Pinpoint the cell where the given text exists, returning its (X, Y) midpoint coordinate. 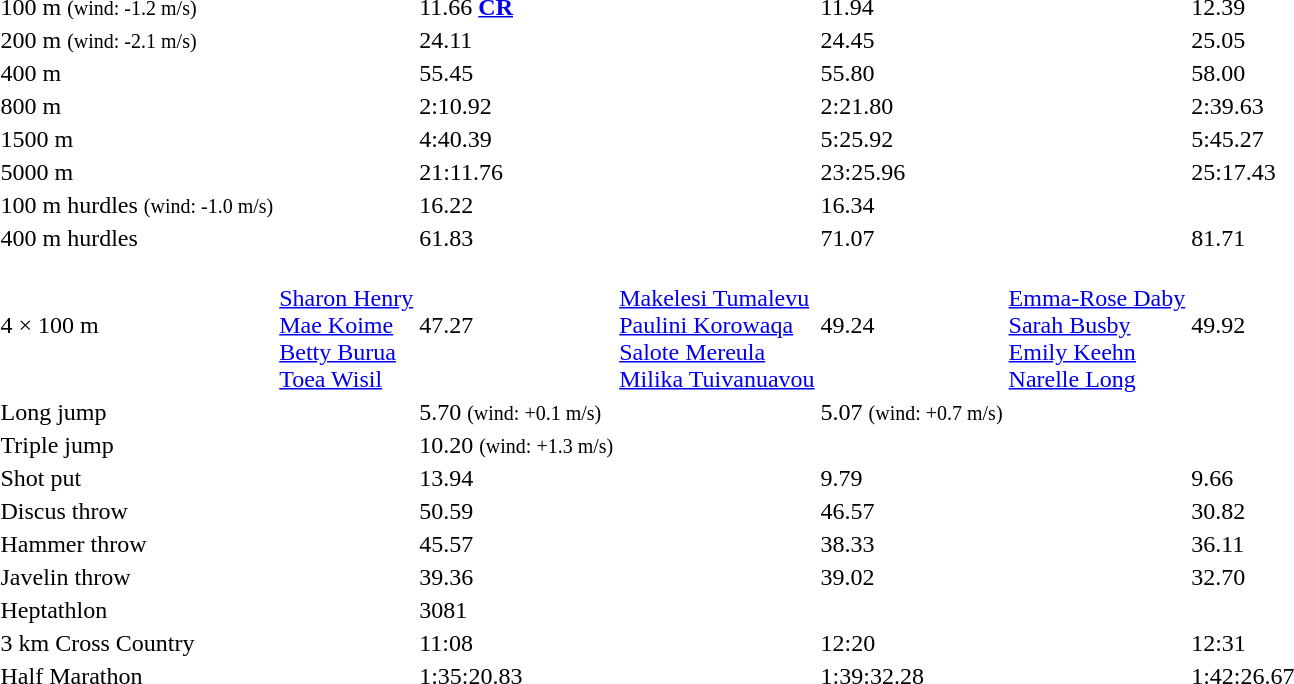
55.80 (912, 73)
10.20 (wind: +1.3 m/s) (516, 445)
23:25.96 (912, 172)
13.94 (516, 478)
Sharon Henry Mae Koime Betty Burua Toea Wisil (346, 325)
50.59 (516, 511)
21:11.76 (516, 172)
Makelesi Tumalevu Paulini Korowaqa Salote Mereula Milika Tuivanuavou (717, 325)
39.02 (912, 577)
61.83 (516, 238)
16.34 (912, 205)
47.27 (516, 325)
5.07 (wind: +0.7 m/s) (912, 412)
24.45 (912, 40)
4:40.39 (516, 139)
3081 (516, 610)
45.57 (516, 544)
38.33 (912, 544)
2:21.80 (912, 106)
16.22 (516, 205)
46.57 (912, 511)
12:20 (912, 643)
71.07 (912, 238)
11:08 (516, 643)
24.11 (516, 40)
2:10.92 (516, 106)
5.70 (wind: +0.1 m/s) (516, 412)
39.36 (516, 577)
9.79 (912, 478)
55.45 (516, 73)
5:25.92 (912, 139)
Emma-Rose Daby Sarah Busby Emily Keehn Narelle Long (1097, 325)
49.24 (912, 325)
